Output the [X, Y] coordinate of the center of the cell containing the given text.  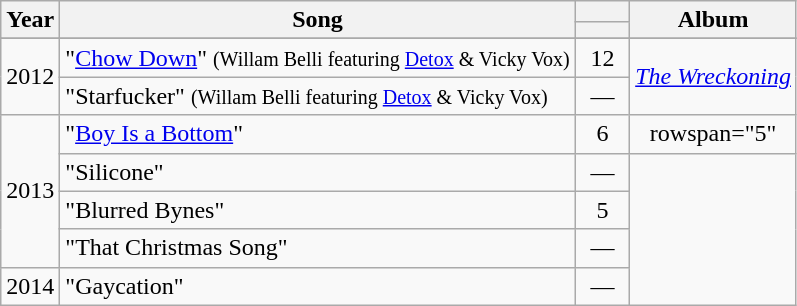
2014 [30, 286]
"Silicone" [318, 172]
"Boy Is a Bottom" [318, 134]
The Wreckoning [714, 77]
rowspan="5" [714, 134]
"Blurred Bynes" [318, 210]
Album [714, 20]
"That Christmas Song" [318, 248]
12 [602, 58]
"Gaycation" [318, 286]
Song [318, 20]
2013 [30, 191]
6 [602, 134]
2012 [30, 77]
"Starfucker" (Willam Belli featuring Detox & Vicky Vox) [318, 96]
5 [602, 210]
Year [30, 20]
"Chow Down" (Willam Belli featuring Detox & Vicky Vox) [318, 58]
